Detect which cell encompasses the target text, then output its (x, y) center coordinate. 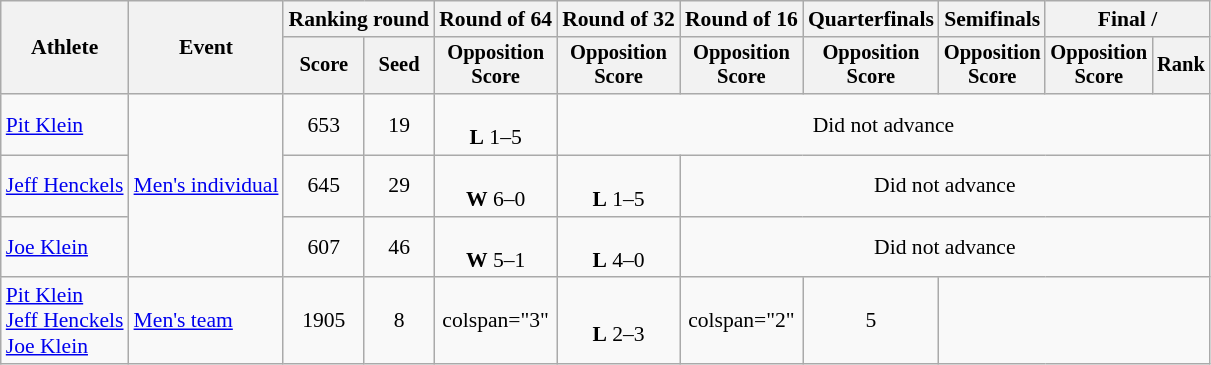
645 (324, 186)
L 4–0 (618, 248)
Semifinals (992, 19)
Seed (399, 66)
Round of 16 (742, 19)
Score (324, 66)
Pit KleinJeff HenckelsJoe Klein (65, 322)
607 (324, 248)
5 (871, 322)
19 (399, 124)
46 (399, 248)
Ranking round (358, 19)
colspan="3" (496, 322)
Jeff Henckels (65, 186)
1905 (324, 322)
Round of 32 (618, 19)
653 (324, 124)
Pit Klein (65, 124)
L 2–3 (618, 322)
Men's individual (206, 186)
Rank (1181, 66)
Men's team (206, 322)
Round of 64 (496, 19)
Event (206, 48)
8 (399, 322)
Athlete (65, 48)
colspan="2" (742, 322)
29 (399, 186)
Joe Klein (65, 248)
Final / (1127, 19)
W 6–0 (496, 186)
W 5–1 (496, 248)
Quarterfinals (871, 19)
